Provide the [X, Y] coordinate of the cell's center where the given text is located.  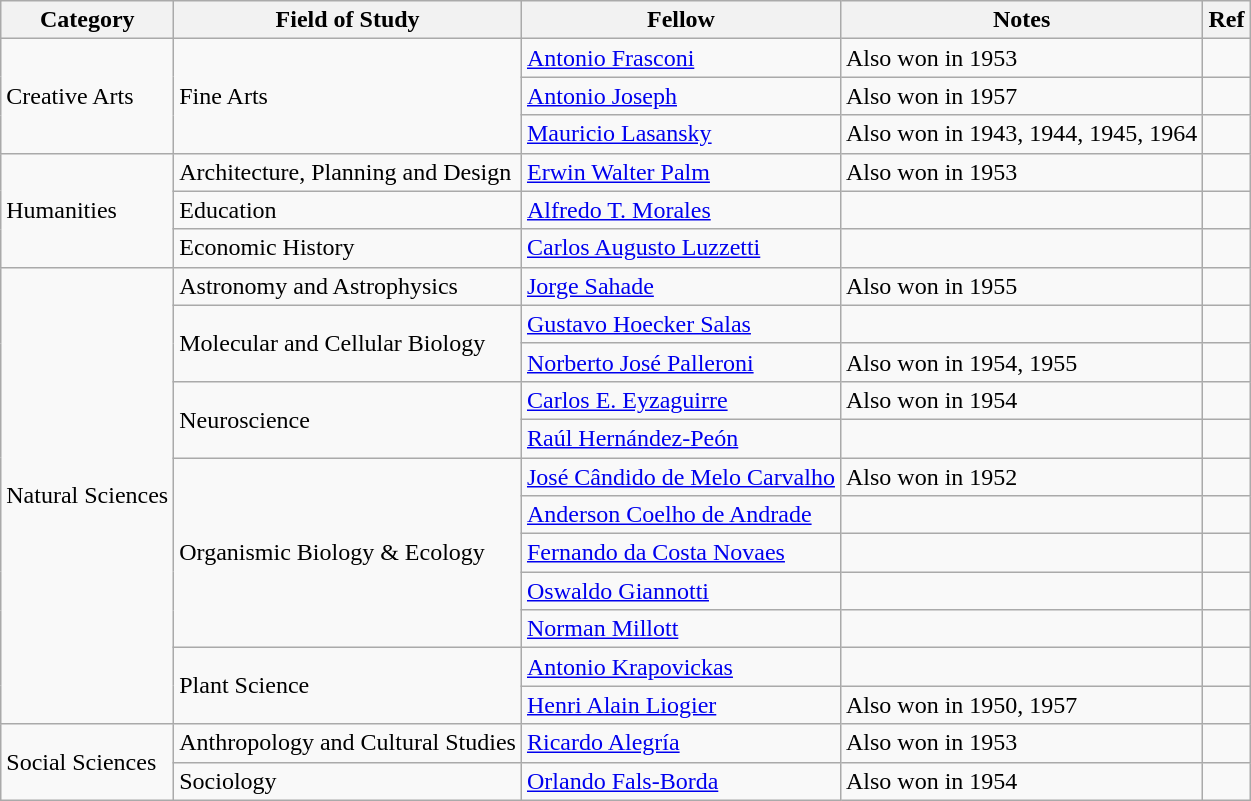
Category [88, 20]
Henri Alain Liogier [680, 705]
Also won in 1954, 1955 [1021, 362]
Antonio Frasconi [680, 58]
Natural Sciences [88, 496]
Astronomy and Astrophysics [348, 286]
Also won in 1943, 1944, 1945, 1964 [1021, 134]
Carlos Augusto Luzzetti [680, 248]
Carlos E. Eyzaguirre [680, 400]
Also won in 1955 [1021, 286]
Plant Science [348, 686]
Molecular and Cellular Biology [348, 343]
Humanities [88, 210]
Ref [1226, 20]
Raúl Hernández-Peón [680, 438]
Fellow [680, 20]
Alfredo T. Morales [680, 210]
Gustavo Hoecker Salas [680, 324]
Anderson Coelho de Andrade [680, 515]
Norman Millott [680, 629]
Also won in 1957 [1021, 96]
Antonio Joseph [680, 96]
Fine Arts [348, 96]
Anthropology and Cultural Studies [348, 743]
Fernando da Costa Novaes [680, 553]
Social Sciences [88, 762]
Antonio Krapovickas [680, 667]
Field of Study [348, 20]
Ricardo Alegría [680, 743]
Mauricio Lasansky [680, 134]
Neuroscience [348, 419]
Oswaldo Giannotti [680, 591]
Also won in 1952 [1021, 477]
Organismic Biology & Ecology [348, 553]
Sociology [348, 781]
Economic History [348, 248]
Erwin Walter Palm [680, 172]
Orlando Fals-Borda [680, 781]
José Cândido de Melo Carvalho [680, 477]
Notes [1021, 20]
Norberto José Palleroni [680, 362]
Also won in 1950, 1957 [1021, 705]
Architecture, Planning and Design [348, 172]
Jorge Sahade [680, 286]
Education [348, 210]
Creative Arts [88, 96]
